Extract the (x, y) coordinate from the center of the cell holding the provided text.  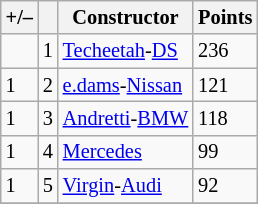
236 (225, 51)
+/– (20, 17)
3 (48, 118)
e.dams-Nissan (126, 85)
99 (225, 152)
Mercedes (126, 152)
118 (225, 118)
4 (48, 152)
Constructor (126, 17)
Virgin-Audi (126, 186)
121 (225, 85)
5 (48, 186)
Techeetah-DS (126, 51)
92 (225, 186)
Points (225, 17)
2 (48, 85)
Andretti-BMW (126, 118)
